Extract the [x, y] coordinate from the center of the cell holding the provided text.  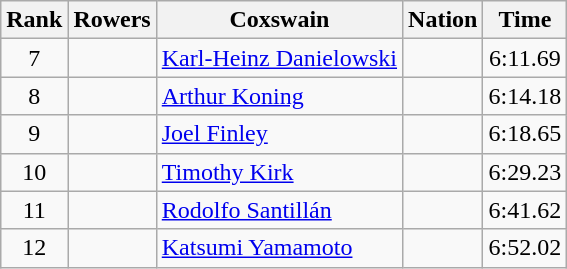
6:11.69 [525, 58]
10 [34, 172]
12 [34, 248]
6:52.02 [525, 248]
Katsumi Yamamoto [279, 248]
Time [525, 20]
Rowers [112, 20]
8 [34, 96]
7 [34, 58]
Joel Finley [279, 134]
11 [34, 210]
Arthur Koning [279, 96]
6:29.23 [525, 172]
Rank [34, 20]
Karl-Heinz Danielowski [279, 58]
9 [34, 134]
Coxswain [279, 20]
Timothy Kirk [279, 172]
Nation [443, 20]
6:14.18 [525, 96]
6:18.65 [525, 134]
6:41.62 [525, 210]
Rodolfo Santillán [279, 210]
